Return the (x, y) coordinate for the center point of the cell that contains the specified text.  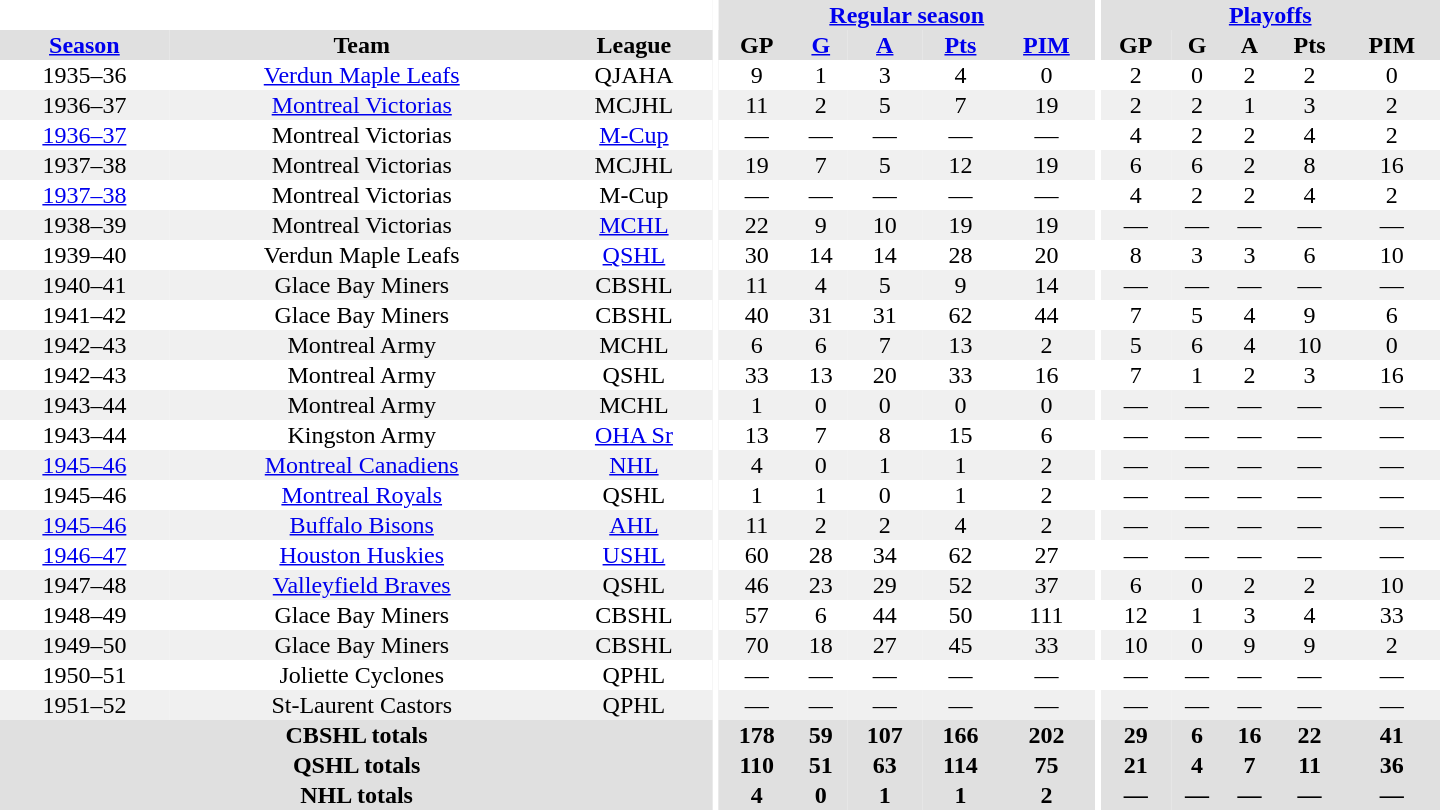
Regular season (907, 15)
QSHL totals (356, 765)
1935–36 (84, 75)
Kingston Army (362, 435)
34 (885, 555)
Season (84, 45)
AHL (634, 525)
1951–52 (84, 705)
75 (1046, 765)
51 (821, 765)
45 (961, 645)
107 (885, 735)
30 (757, 255)
21 (1135, 765)
166 (961, 735)
23 (821, 585)
63 (885, 765)
League (634, 45)
18 (821, 645)
178 (757, 735)
60 (757, 555)
52 (961, 585)
46 (757, 585)
St-Laurent Castors (362, 705)
114 (961, 765)
1940–41 (84, 285)
Houston Huskies (362, 555)
Montreal Royals (362, 495)
Valleyfield Braves (362, 585)
1948–49 (84, 615)
CBSHL totals (356, 735)
USHL (634, 555)
41 (1392, 735)
40 (757, 315)
15 (961, 435)
Joliette Cyclones (362, 675)
110 (757, 765)
202 (1046, 735)
59 (821, 735)
50 (961, 615)
1949–50 (84, 645)
57 (757, 615)
Team (362, 45)
1946–47 (84, 555)
QJAHA (634, 75)
Montreal Canadiens (362, 465)
1938–39 (84, 225)
1939–40 (84, 255)
1947–48 (84, 585)
70 (757, 645)
1950–51 (84, 675)
OHA Sr (634, 435)
NHL totals (356, 795)
36 (1392, 765)
Playoffs (1270, 15)
Buffalo Bisons (362, 525)
1941–42 (84, 315)
37 (1046, 585)
NHL (634, 465)
111 (1046, 615)
